For the text-containing cell, return its midpoint in (X, Y) coordinate format. 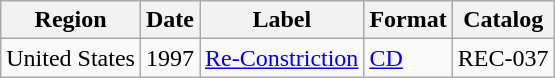
Label (282, 20)
Re-Constriction (282, 58)
Date (170, 20)
Region (71, 20)
Catalog (503, 20)
1997 (170, 58)
Format (408, 20)
CD (408, 58)
REC-037 (503, 58)
United States (71, 58)
